Search for the cell housing the specified text and yield its [X, Y] center coordinate. 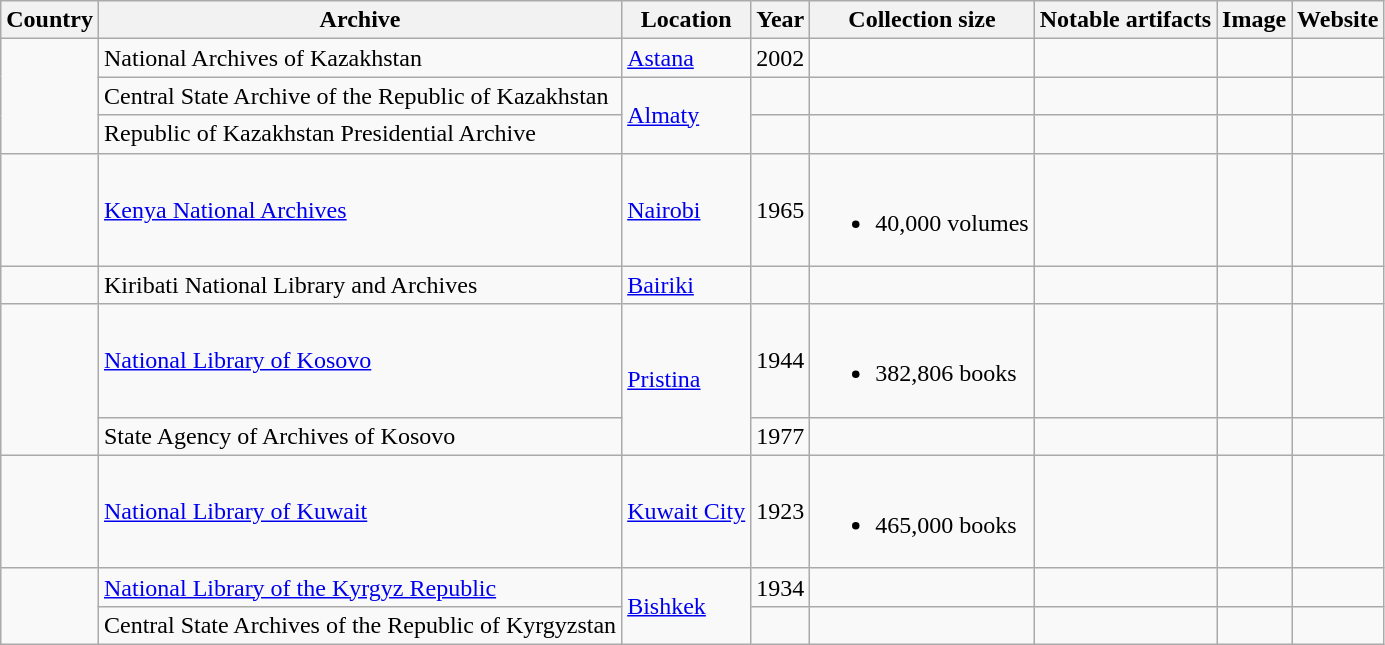
Kenya National Archives [360, 210]
1923 [780, 512]
Collection size [922, 20]
Astana [686, 58]
Country [50, 20]
State Agency of Archives of Kosovo [360, 436]
1977 [780, 436]
Republic of Kazakhstan Presidential Archive [360, 134]
Notable artifacts [1125, 20]
1944 [780, 360]
Kuwait City [686, 512]
Pristina [686, 380]
Image [1254, 20]
Almaty [686, 115]
National Archives of Kazakhstan [360, 58]
465,000 books [922, 512]
1965 [780, 210]
Nairobi [686, 210]
National Library of Kuwait [360, 512]
Website [1338, 20]
Kiribati National Library and Archives [360, 285]
Archive [360, 20]
Location [686, 20]
382,806 books [922, 360]
Central State Archives of the Republic of Kyrgyzstan [360, 625]
Year [780, 20]
National Library of Kosovo [360, 360]
Central State Archive of the Republic of Kazakhstan [360, 96]
Bairiki [686, 285]
Bishkek [686, 606]
1934 [780, 587]
National Library of the Kyrgyz Republic [360, 587]
2002 [780, 58]
40,000 volumes [922, 210]
